From the cell containing the given text, extract its center point as [X, Y] coordinate. 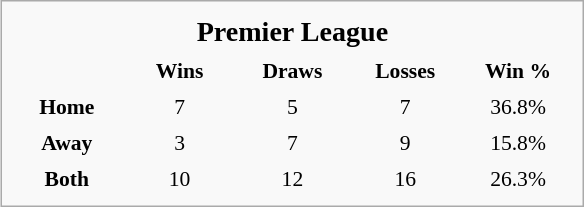
Away [66, 143]
12 [292, 179]
36.8% [518, 107]
16 [406, 179]
15.8% [518, 143]
Premier League [292, 31]
Wins [180, 71]
9 [406, 143]
5 [292, 107]
26.3% [518, 179]
Both [66, 179]
Win % [518, 71]
Draws [292, 71]
3 [180, 143]
Home [66, 107]
10 [180, 179]
Losses [406, 71]
